Extract the [X, Y] coordinate from the center of the cell holding the provided text.  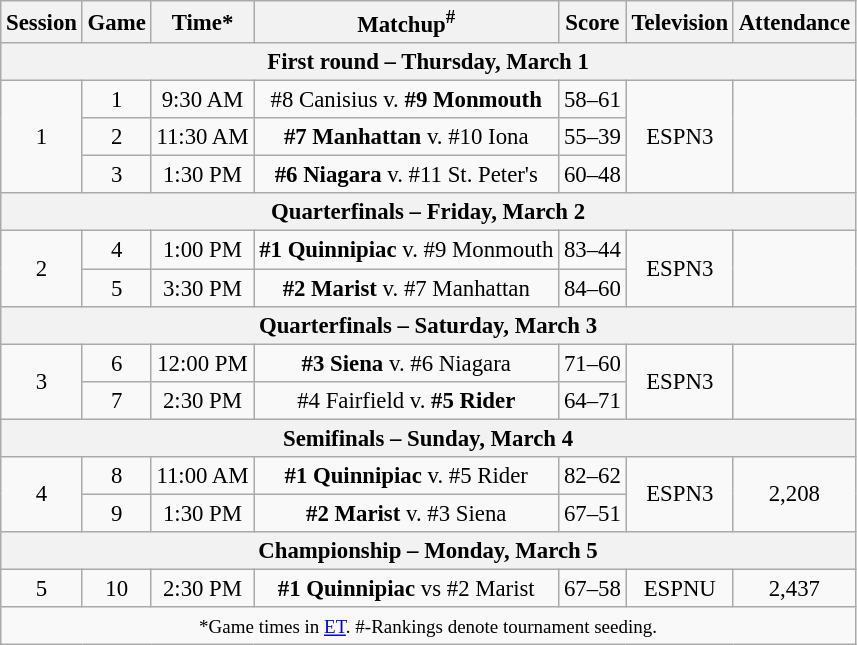
11:30 AM [202, 137]
*Game times in ET. #-Rankings denote tournament seeding. [428, 626]
6 [116, 363]
11:00 AM [202, 476]
#1 Quinnipiac v. #9 Monmouth [406, 250]
Score [593, 22]
#2 Marist v. #3 Siena [406, 513]
60–48 [593, 175]
58–61 [593, 100]
Matchup# [406, 22]
7 [116, 400]
Quarterfinals – Friday, March 2 [428, 213]
71–60 [593, 363]
10 [116, 588]
#3 Siena v. #6 Niagara [406, 363]
First round – Thursday, March 1 [428, 62]
Championship – Monday, March 5 [428, 551]
1:00 PM [202, 250]
#4 Fairfield v. #5 Rider [406, 400]
67–51 [593, 513]
#1 Quinnipiac vs #2 Marist [406, 588]
3:30 PM [202, 288]
82–62 [593, 476]
Quarterfinals – Saturday, March 3 [428, 325]
#1 Quinnipiac v. #5 Rider [406, 476]
12:00 PM [202, 363]
Session [42, 22]
Attendance [794, 22]
Time* [202, 22]
Television [680, 22]
55–39 [593, 137]
84–60 [593, 288]
Semifinals – Sunday, March 4 [428, 438]
9 [116, 513]
#8 Canisius v. #9 Monmouth [406, 100]
#2 Marist v. #7 Manhattan [406, 288]
83–44 [593, 250]
8 [116, 476]
#6 Niagara v. #11 St. Peter's [406, 175]
2,208 [794, 494]
#7 Manhattan v. #10 Iona [406, 137]
Game [116, 22]
64–71 [593, 400]
9:30 AM [202, 100]
67–58 [593, 588]
2,437 [794, 588]
ESPNU [680, 588]
